Search for the cell housing the specified text and yield its [x, y] center coordinate. 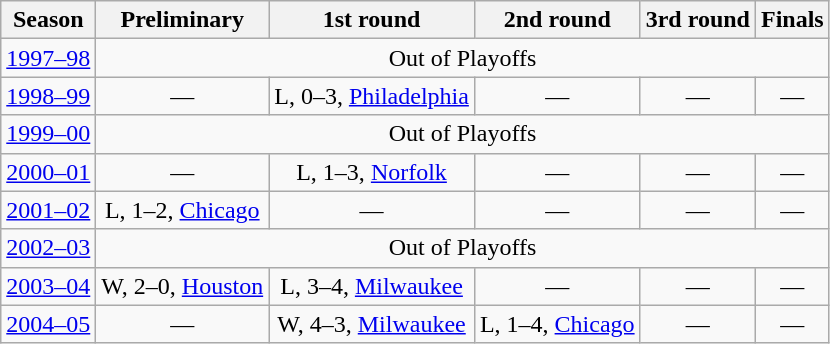
3rd round [698, 20]
L, 1–4, Chicago [557, 324]
W, 2–0, Houston [182, 286]
1997–98 [48, 58]
W, 4–3, Milwaukee [372, 324]
L, 1–3, Norfolk [372, 172]
1998–99 [48, 96]
L, 0–3, Philadelphia [372, 96]
L, 3–4, Milwaukee [372, 286]
2nd round [557, 20]
2003–04 [48, 286]
2000–01 [48, 172]
1st round [372, 20]
1999–00 [48, 134]
Season [48, 20]
2001–02 [48, 210]
Preliminary [182, 20]
Finals [792, 20]
2004–05 [48, 324]
2002–03 [48, 248]
L, 1–2, Chicago [182, 210]
